Identify which cell holds the provided text, then report its (x, y) central coordinate. 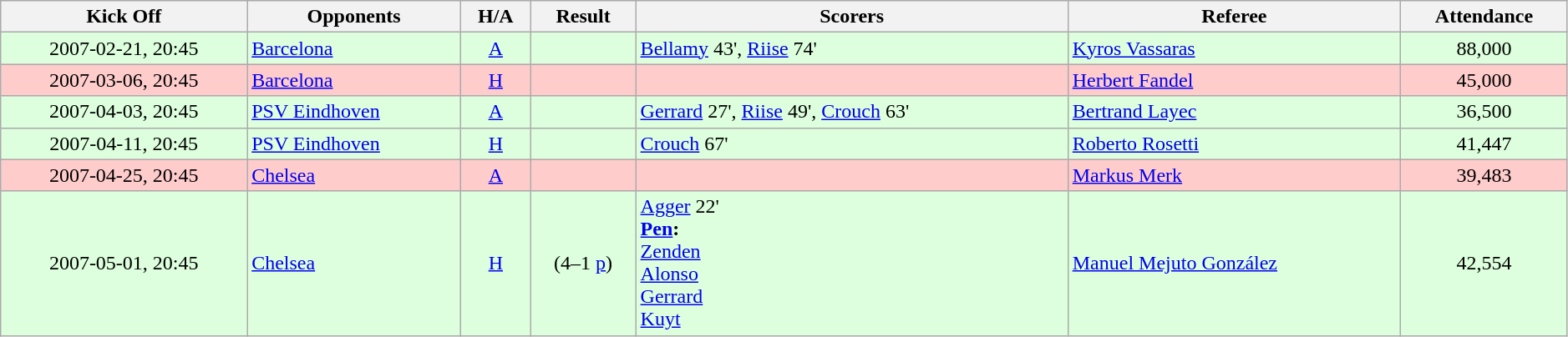
(4–1 p) (583, 264)
Kick Off (124, 17)
Result (583, 17)
39,483 (1484, 175)
2007-02-21, 20:45 (124, 48)
Manuel Mejuto González (1234, 264)
45,000 (1484, 80)
H/A (496, 17)
Referee (1234, 17)
Markus Merk (1234, 175)
Gerrard 27', Riise 49', Crouch 63' (852, 112)
88,000 (1484, 48)
Kyros Vassaras (1234, 48)
2007-03-06, 20:45 (124, 80)
42,554 (1484, 264)
Bellamy 43', Riise 74' (852, 48)
2007-04-03, 20:45 (124, 112)
2007-04-25, 20:45 (124, 175)
2007-04-11, 20:45 (124, 143)
Scorers (852, 17)
2007-05-01, 20:45 (124, 264)
Opponents (354, 17)
Bertrand Layec (1234, 112)
Agger 22'Pen:Zenden Alonso Gerrard Kuyt (852, 264)
Roberto Rosetti (1234, 143)
36,500 (1484, 112)
41,447 (1484, 143)
Herbert Fandel (1234, 80)
Crouch 67' (852, 143)
Attendance (1484, 17)
